Extract the [X, Y] coordinate from the center of the cell holding the provided text.  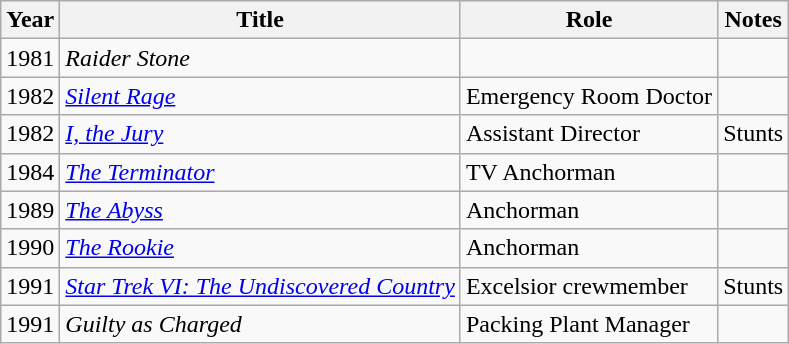
Role [588, 20]
The Terminator [260, 172]
1989 [30, 210]
Silent Rage [260, 96]
Year [30, 20]
The Abyss [260, 210]
1984 [30, 172]
I, the Jury [260, 134]
Emergency Room Doctor [588, 96]
Star Trek VI: The Undiscovered Country [260, 286]
Packing Plant Manager [588, 324]
1990 [30, 248]
The Rookie [260, 248]
1981 [30, 58]
TV Anchorman [588, 172]
Excelsior crewmember [588, 286]
Raider Stone [260, 58]
Title [260, 20]
Assistant Director [588, 134]
Notes [754, 20]
Guilty as Charged [260, 324]
